Determine the [X, Y] coordinate at the center of the cell enclosing the given text.  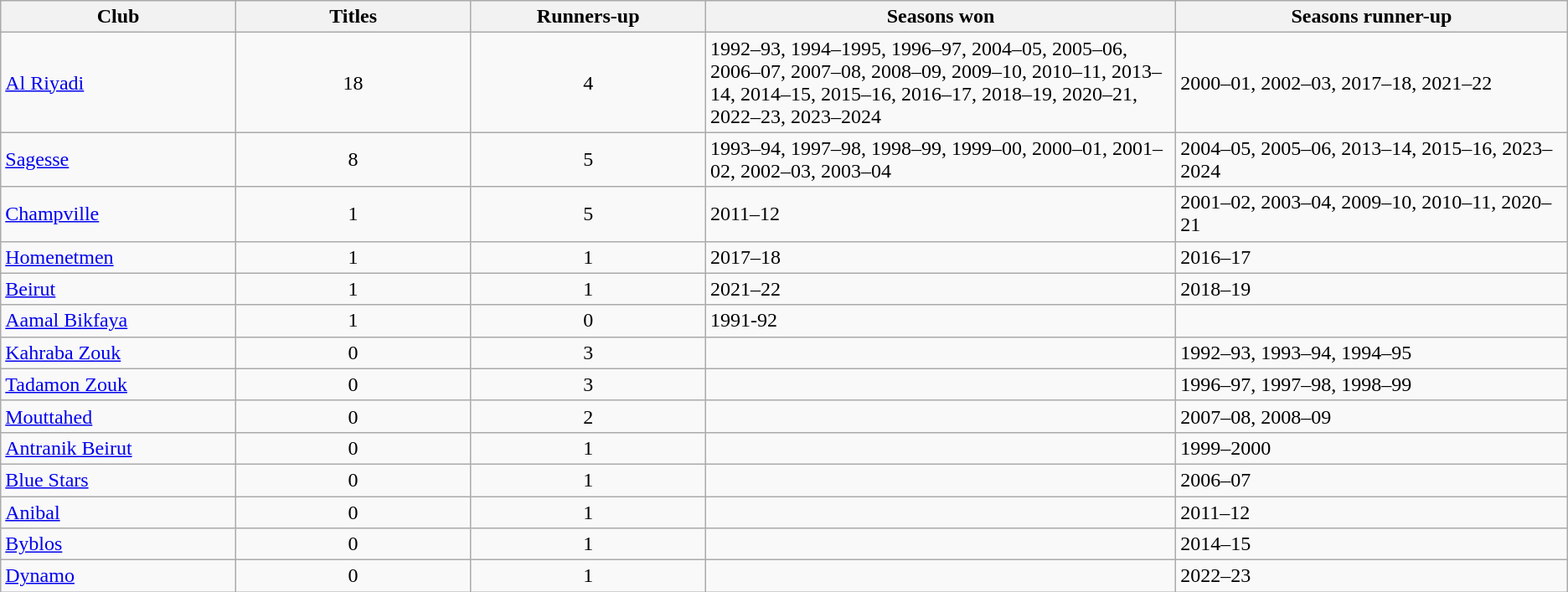
2000–01, 2002–03, 2017–18, 2021–22 [1372, 82]
Blue Stars [119, 480]
Tadamon Zouk [119, 384]
Champville [119, 214]
Al Riyadi [119, 82]
Seasons runner-up [1372, 17]
4 [588, 82]
Kahraba Zouk [119, 353]
2018–19 [1372, 289]
2004–05, 2005–06, 2013–14, 2015–16, 2023–2024 [1372, 159]
1992–93, 1993–94, 1994–95 [1372, 353]
Runners-up [588, 17]
Beirut [119, 289]
2006–07 [1372, 480]
2022–23 [1372, 576]
Mouttahed [119, 416]
Dynamo [119, 576]
1993–94, 1997–98, 1998–99, 1999–00, 2000–01, 2001–02, 2002–03, 2003–04 [940, 159]
8 [353, 159]
Aamal Bikfaya [119, 321]
Club [119, 17]
2021–22 [940, 289]
18 [353, 82]
2014–15 [1372, 544]
2017–18 [940, 257]
2007–08, 2008–09 [1372, 416]
Sagesse [119, 159]
Titles [353, 17]
Antranik Beirut [119, 448]
1991-92 [940, 321]
Anibal [119, 512]
2016–17 [1372, 257]
1999–2000 [1372, 448]
Byblos [119, 544]
1996–97, 1997–98, 1998–99 [1372, 384]
2001–02, 2003–04, 2009–10, 2010–11, 2020–21 [1372, 214]
Homenetmen [119, 257]
2 [588, 416]
Seasons won [940, 17]
